Output the [X, Y] coordinate of the center of the cell containing the given text.  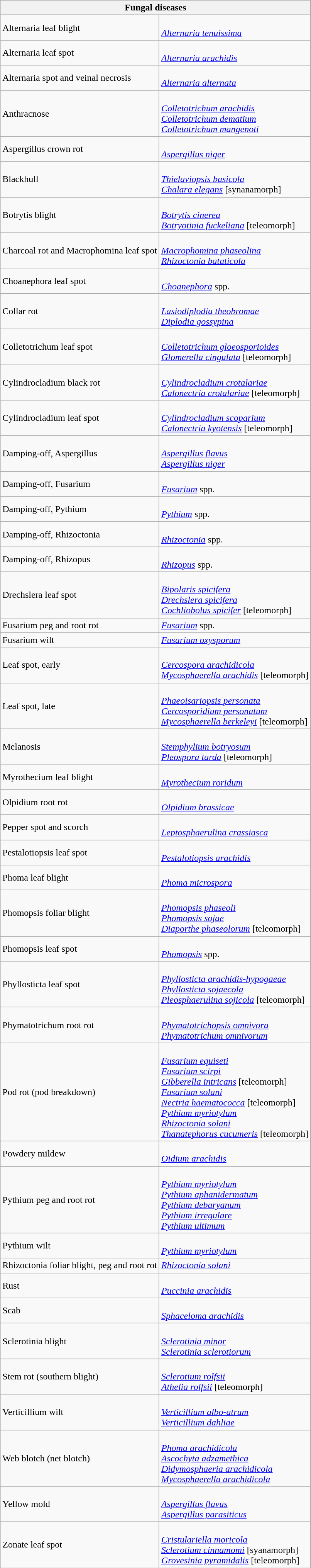
Thielaviopsis basicola Chalara elegans [synanamorph] [235, 179]
Sclerotinia minor Sclerotinia sclerotiorum [235, 1341]
Rhizoctonia foliar blight, peg and root rot [80, 1265]
Damping-off, Rhizopus [80, 560]
Pythium spp. [235, 509]
Drechslera leaf spot [80, 595]
Cylindrocladium crotalariae Calonectria crotalariae [teleomorph] [235, 383]
Pythium myriotylum Pythium aphanidermatum Pythium debaryanum Pythium irregulare Pythium ultimum [235, 1199]
Phaeoisariopsis personata Cercosporidium personatum Mycosphaerella berkeleyi [teleomorph] [235, 706]
Leaf spot, late [80, 706]
Myrothecium roridum [235, 777]
Fusarium oxysporum [235, 640]
Rust [80, 1285]
Botrytis blight [80, 215]
Anthracnose [80, 114]
Rhizoctonia solani [235, 1265]
Melanosis [80, 747]
Pestalotiopsis arachidis [235, 852]
Pepper spot and scorch [80, 827]
Charcoal rot and Macrophomina leaf spot [80, 250]
Collar rot [80, 311]
Olpidium root rot [80, 802]
Cylindrocladium leaf spot [80, 418]
Colletotrichum arachidis Colletotrichum dematium Colletotrichum mangenoti [235, 114]
Aspergillus crown rot [80, 149]
Phymatotrichopsis omnivora Phymatotrichum omnivorum [235, 1025]
Sclerotium rolfsii Athelia rolfsii [teleomorph] [235, 1376]
Rhizoctonia spp. [235, 534]
Stem rot (southern blight) [80, 1376]
Powdery mildew [80, 1154]
Damping-off, Fusarium [80, 484]
Colletotrichum gloeosporioides Glomerella cingulata [teleomorph] [235, 347]
Verticillium albo-atrum Verticillium dahliae [235, 1412]
Pestalotiopsis leaf spot [80, 852]
Colletotrichum leaf spot [80, 347]
Yellow mold [80, 1504]
Alternaria arachidis [235, 53]
Phyllosticta arachidis-hypogaeae Phyllosticta sojaecola Pleosphaerulina sojicola [teleomorph] [235, 985]
Verticillium wilt [80, 1412]
Alternaria alternata [235, 78]
Pythium myriotylum [235, 1246]
Pythium wilt [80, 1246]
Olpidium brassicae [235, 802]
Bipolaris spicifera Drechslera spicifera Cochliobolus spicifer [teleomorph] [235, 595]
Stemphylium botryosum Pleospora tarda [teleomorph] [235, 747]
Aspergillus niger [235, 149]
Sclerotinia blight [80, 1341]
Scab [80, 1311]
Phymatotrichum root rot [80, 1025]
Choanephora spp. [235, 281]
Damping-off, Rhizoctonia [80, 534]
Aspergillus flavus Aspergillus parasiticus [235, 1504]
Macrophomina phaseolina Rhizoctonia bataticola [235, 250]
Leaf spot, early [80, 665]
Fungal diseases [155, 8]
Alternaria leaf spot [80, 53]
Myrothecium leaf blight [80, 777]
Fusarium peg and root rot [80, 625]
Puccinia arachidis [235, 1285]
Web blotch (net blotch) [80, 1458]
Choanephora leaf spot [80, 281]
Sphaceloma arachidis [235, 1311]
Pythium peg and root rot [80, 1199]
Damping-off, Pythium [80, 509]
Cylindrocladium black rot [80, 383]
Cristulariella moricola Sclerotium cinnamomi [syanamorph] Grovesinia pyramidalis [teleomorph] [235, 1545]
Alternaria spot and veinal necrosis [80, 78]
Aspergillus flavus Aspergillus niger [235, 454]
Lasiodiplodia theobromae Diplodia gossypina [235, 311]
Botrytis cinerea Botryotinia fuckeliana [teleomorph] [235, 215]
Phoma leaf blight [80, 878]
Pod rot (pod breakdown) [80, 1092]
Leptosphaerulina crassiasca [235, 827]
Alternaria leaf blight [80, 28]
Phomopsis leaf spot [80, 949]
Cylindrocladium scoparium Calonectria kyotensis [teleomorph] [235, 418]
Cercospora arachidicola Mycosphaerella arachidis [teleomorph] [235, 665]
Phomopsis phaseoli Phomopsis sojae Diaporthe phaseolorum [teleomorph] [235, 913]
Rhizopus spp. [235, 560]
Phoma microspora [235, 878]
Damping-off, Aspergillus [80, 454]
Phyllosticta leaf spot [80, 985]
Phomopsis spp. [235, 949]
Alternaria tenuissima [235, 28]
Zonate leaf spot [80, 1545]
Oidium arachidis [235, 1154]
Phoma arachidicola Ascochyta adzamethica Didymosphaeria arachidicola Mycosphaerella arachidicola [235, 1458]
Fusarium wilt [80, 640]
Phomopsis foliar blight [80, 913]
Blackhull [80, 179]
